Extract the (x, y) coordinate from the center of the cell holding the provided text.  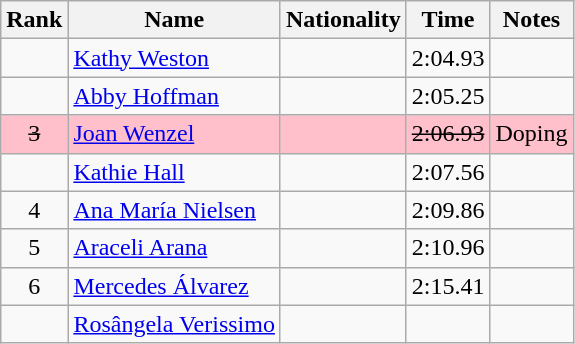
2:05.25 (448, 96)
Nationality (343, 20)
Doping (532, 134)
5 (34, 248)
2:09.86 (448, 210)
Ana María Nielsen (174, 210)
Notes (532, 20)
Name (174, 20)
2:07.56 (448, 172)
2:06.93 (448, 134)
Joan Wenzel (174, 134)
2:15.41 (448, 286)
Kathie Hall (174, 172)
3 (34, 134)
4 (34, 210)
Araceli Arana (174, 248)
Abby Hoffman (174, 96)
Rank (34, 20)
Rosângela Verissimo (174, 324)
Mercedes Álvarez (174, 286)
2:04.93 (448, 58)
Kathy Weston (174, 58)
6 (34, 286)
Time (448, 20)
2:10.96 (448, 248)
